For the text-containing cell, return its midpoint in [X, Y] coordinate format. 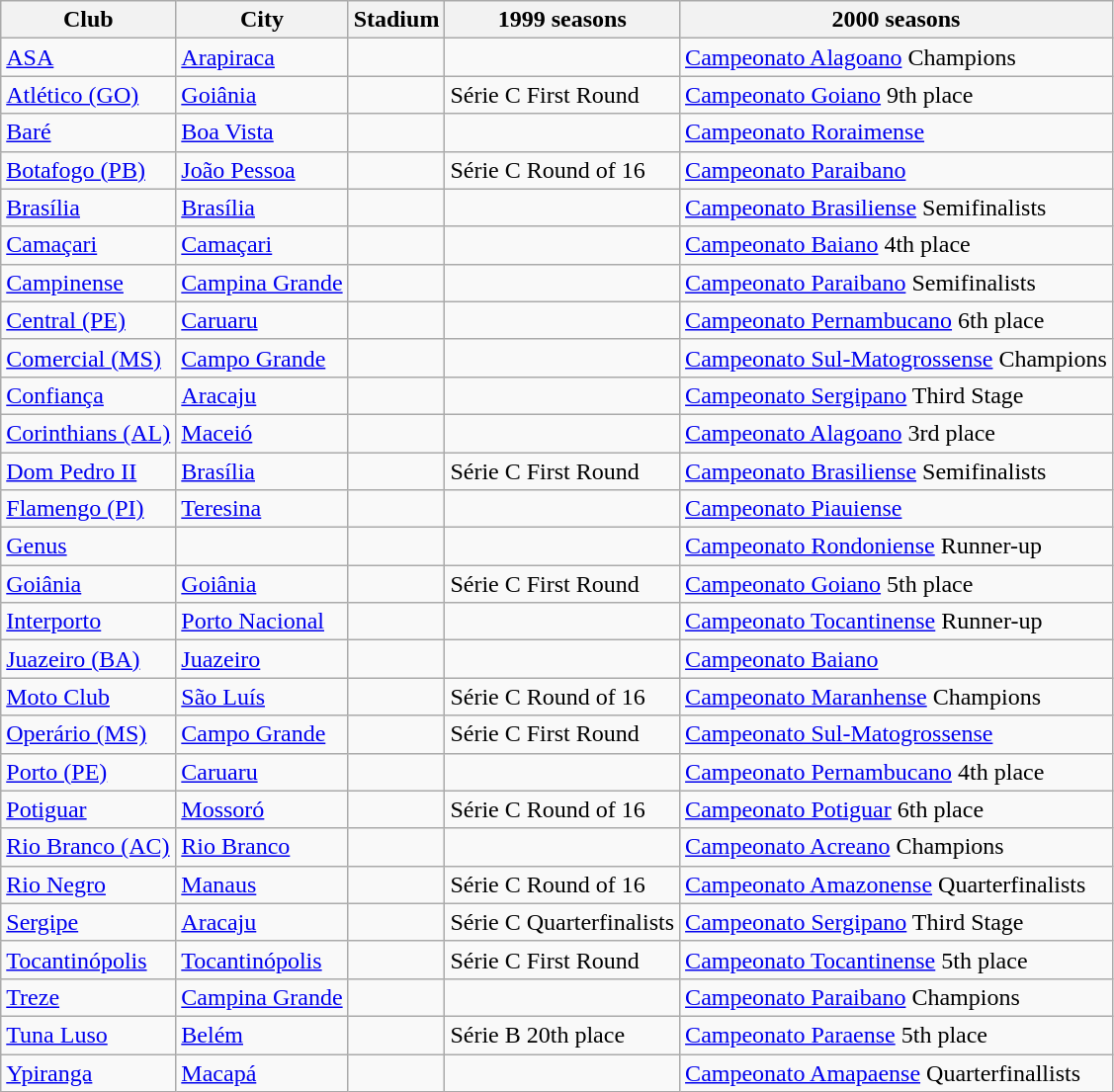
Atlético (GO) [89, 95]
Tuna Luso [89, 1035]
Campeonato Potiguar 6th place [897, 809]
Campeonato Alagoano 3rd place [897, 433]
Campeonato Goiano 9th place [897, 95]
Genus [89, 546]
1999 seasons [562, 20]
Campeonato Piauiense [897, 509]
Rio Negro [89, 884]
Treze [89, 997]
Interporto [89, 622]
Porto Nacional [262, 622]
Campeonato Pernambucano 6th place [897, 320]
Campeonato Rondoniense Runner-up [897, 546]
Campeonato Paraibano Champions [897, 997]
Campeonato Paraibano Semifinalists [897, 283]
Dom Pedro II [89, 471]
Campeonato Roraimense [897, 132]
Confiança [89, 395]
Flamengo (PI) [89, 509]
Manaus [262, 884]
Campeonato Sul-Matogrossense [897, 734]
Macapá [262, 1072]
Porto (PE) [89, 772]
São Luís [262, 697]
Operário (MS) [89, 734]
Campeonato Tocantinense Runner-up [897, 622]
Baré [89, 132]
Belém [262, 1035]
Central (PE) [89, 320]
Club [89, 20]
Sergipe [89, 922]
Série B 20th place [562, 1035]
City [262, 20]
Arapiraca [262, 57]
Corinthians (AL) [89, 433]
Campeonato Baiano [897, 659]
Maceió [262, 433]
Série C Quarterfinalists [562, 922]
ASA [89, 57]
Campeonato Sul-Matogrossense Champions [897, 358]
Moto Club [89, 697]
Campeonato Tocantinense 5th place [897, 960]
Botafogo (PB) [89, 170]
Ypiranga [89, 1072]
Campeonato Amapaense Quarterfinallists [897, 1072]
Potiguar [89, 809]
Campeonato Baiano 4th place [897, 245]
Rio Branco [262, 847]
João Pessoa [262, 170]
Stadium [396, 20]
Campeonato Paraense 5th place [897, 1035]
Juazeiro [262, 659]
Campeonato Acreano Champions [897, 847]
Campeonato Amazonense Quarterfinalists [897, 884]
Teresina [262, 509]
Comercial (MS) [89, 358]
Boa Vista [262, 132]
Campinense [89, 283]
Mossoró [262, 809]
2000 seasons [897, 20]
Campeonato Alagoano Champions [897, 57]
Campeonato Maranhense Champions [897, 697]
Rio Branco (AC) [89, 847]
Campeonato Pernambucano 4th place [897, 772]
Campeonato Goiano 5th place [897, 584]
Juazeiro (BA) [89, 659]
Campeonato Paraibano [897, 170]
